Search for the cell housing the specified text and yield its [x, y] center coordinate. 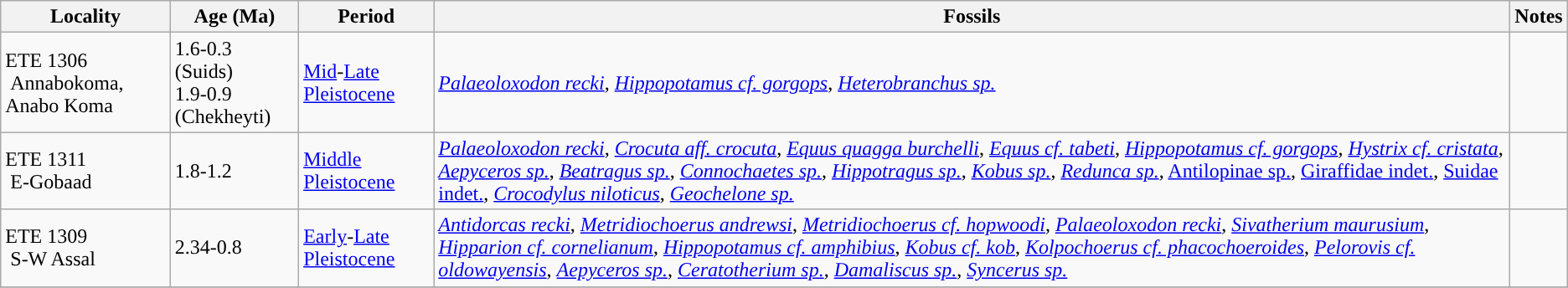
Early-Late Pleistocene [367, 248]
Age (Ma) [235, 17]
Palaeoloxodon recki, Hippopotamus cf. gorgops, Heterobranchus sp. [972, 82]
Fossils [972, 17]
Period [367, 17]
Notes [1539, 17]
1.6-0.3 (Suids)1.9-0.9 (Chekheyti) [235, 82]
1.8-1.2 [235, 171]
ETE 1306 Annabokoma, Anabo Koma [85, 82]
Middle Pleistocene [367, 171]
2.34-0.8 [235, 248]
ETE 1311 E-Gobaad [85, 171]
Locality [85, 17]
Mid-Late Pleistocene [367, 82]
ETE 1309 S-W Assal [85, 248]
